Search for the cell housing the specified text and yield its [x, y] center coordinate. 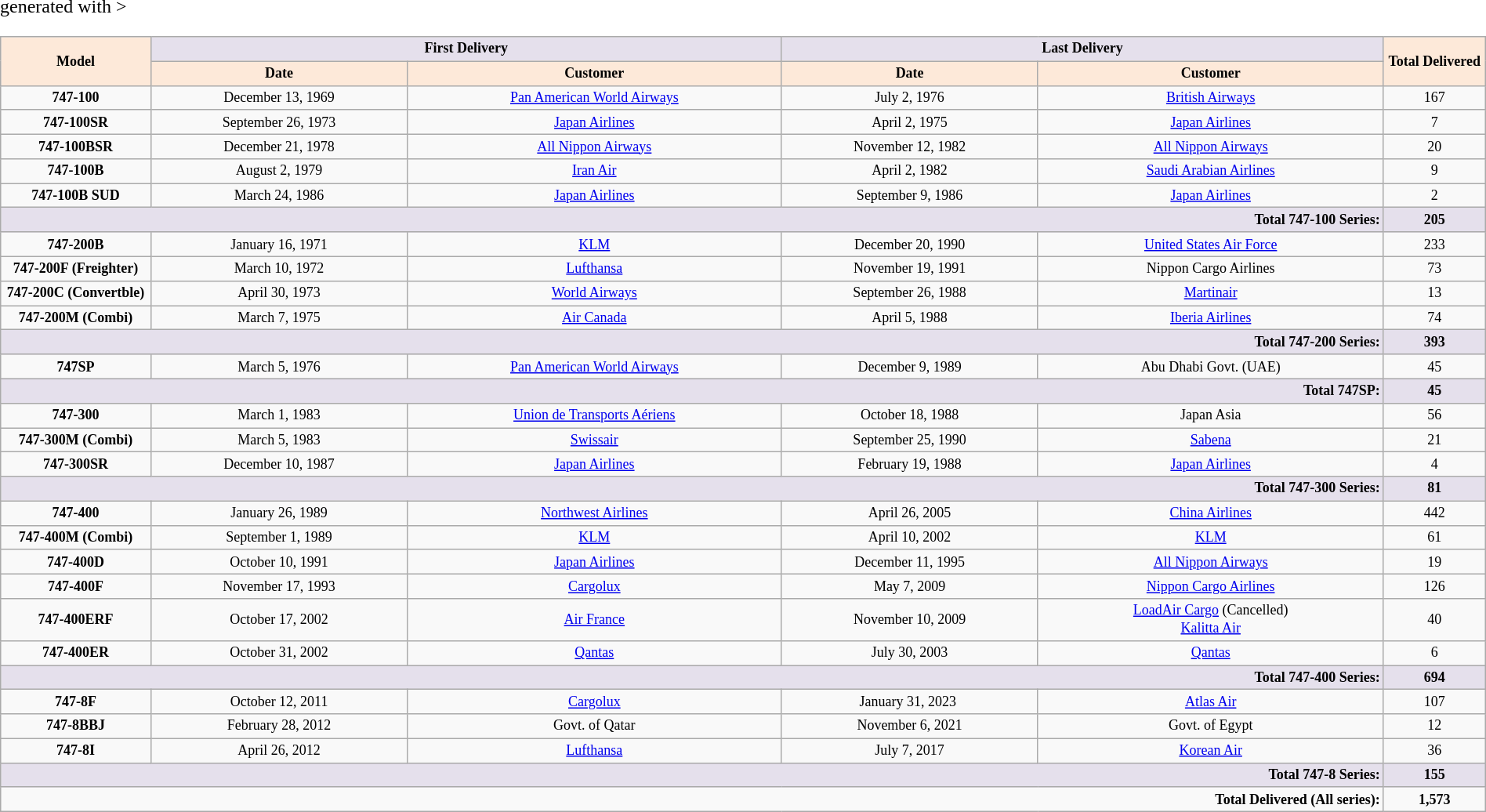
107 [1434, 702]
February 19, 1988 [909, 464]
October 31, 2002 [279, 652]
British Airways [1210, 97]
73 [1434, 268]
Govt. of Qatar [594, 726]
January 26, 1989 [279, 513]
March 7, 1975 [279, 318]
February 28, 2012 [279, 726]
Total 747-8 Series: [692, 774]
October 18, 1988 [909, 415]
Sabena [1210, 440]
September 9, 1986 [909, 196]
July 30, 2003 [909, 652]
Total 747-100 Series: [692, 219]
December 21, 1978 [279, 146]
November 17, 1993 [279, 586]
74 [1434, 318]
747-200F (Freighter) [76, 268]
September 26, 1973 [279, 122]
Union de Transports Aériens [594, 415]
126 [1434, 586]
19 [1434, 561]
December 9, 1989 [909, 367]
205 [1434, 219]
August 2, 1979 [279, 171]
September 26, 1988 [909, 293]
October 12, 2011 [279, 702]
December 10, 1987 [279, 464]
747-200B [76, 245]
July 7, 2017 [909, 751]
LoadAir Cargo (Cancelled)Kalitta Air [1210, 620]
October 17, 2002 [279, 620]
Total 747-300 Series: [692, 489]
13 [1434, 293]
April 30, 1973 [279, 293]
May 7, 2009 [909, 586]
March 24, 1986 [279, 196]
747-400M (Combi) [76, 538]
World Airways [594, 293]
40 [1434, 620]
56 [1434, 415]
Air France [594, 620]
March 10, 1972 [279, 268]
January 31, 2023 [909, 702]
747-300M (Combi) [76, 440]
20 [1434, 146]
Last Delivery [1082, 49]
Atlas Air [1210, 702]
747-8I [76, 751]
747-400D [76, 561]
December 20, 1990 [909, 245]
September 1, 1989 [279, 538]
April 26, 2005 [909, 513]
April 2, 1982 [909, 171]
November 19, 1991 [909, 268]
21 [1434, 440]
Total 747-400 Series: [692, 677]
747-400ER [76, 652]
747-100B SUD [76, 196]
747-400ERF [76, 620]
167 [1434, 97]
Total 747-200 Series: [692, 342]
Abu Dhabi Govt. (UAE) [1210, 367]
6 [1434, 652]
December 11, 1995 [909, 561]
747-100BSR [76, 146]
Northwest Airlines [594, 513]
Martinair [1210, 293]
36 [1434, 751]
4 [1434, 464]
155 [1434, 774]
747-200C (Convertble) [76, 293]
694 [1434, 677]
October 10, 1991 [279, 561]
November 10, 2009 [909, 620]
March 5, 1983 [279, 440]
747-100SR [76, 122]
1,573 [1434, 799]
Iberia Airlines [1210, 318]
12 [1434, 726]
81 [1434, 489]
March 5, 1976 [279, 367]
7 [1434, 122]
Air Canada [594, 318]
Saudi Arabian Airlines [1210, 171]
Total 747SP: [692, 390]
September 25, 1990 [909, 440]
747-100 [76, 97]
July 2, 1976 [909, 97]
747-300 [76, 415]
233 [1434, 245]
November 6, 2021 [909, 726]
747-200M (Combi) [76, 318]
Total Delivered [1434, 61]
Swissair [594, 440]
2 [1434, 196]
61 [1434, 538]
November 12, 1982 [909, 146]
747-8F [76, 702]
747-8BBJ [76, 726]
747-400F [76, 586]
First Delivery [466, 49]
442 [1434, 513]
747-300SR [76, 464]
December 13, 1969 [279, 97]
March 1, 1983 [279, 415]
Total Delivered (All series): [692, 799]
393 [1434, 342]
April 5, 1988 [909, 318]
April 2, 1975 [909, 122]
January 16, 1971 [279, 245]
747-400 [76, 513]
Govt. of Egypt [1210, 726]
Iran Air [594, 171]
Japan Asia [1210, 415]
China Airlines [1210, 513]
United States Air Force [1210, 245]
April 26, 2012 [279, 751]
9 [1434, 171]
April 10, 2002 [909, 538]
Korean Air [1210, 751]
747SP [76, 367]
Model [76, 61]
747-100B [76, 171]
